Return (X, Y) of the center of cell containing provided text 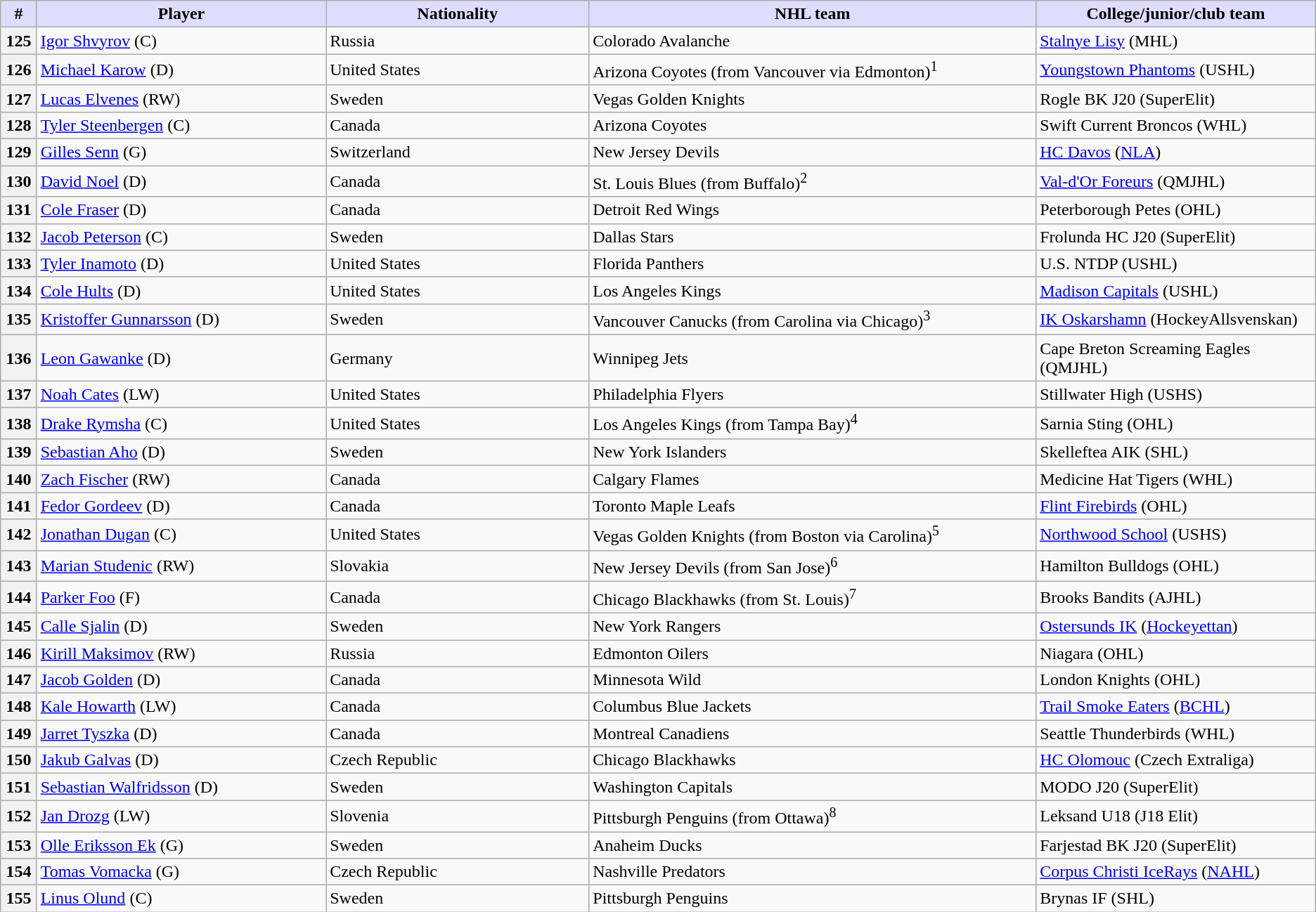
Minnesota Wild (813, 680)
U.S. NTDP (USHL) (1176, 263)
Sebastian Aho (D) (181, 452)
Tyler Steenbergen (C) (181, 125)
Northwood School (USHS) (1176, 535)
Stalnye Lisy (MHL) (1176, 41)
Frolunda HC J20 (SuperElit) (1176, 237)
IK Oskarshamn (HockeyAllsvenskan) (1176, 319)
Nationality (458, 14)
Val-d'Or Foreurs (QMJHL) (1176, 181)
134 (18, 290)
127 (18, 98)
Anaheim Ducks (813, 845)
Ostersunds IK (Hockeyettan) (1176, 627)
148 (18, 707)
Sebastian Walfridsson (D) (181, 787)
MODO J20 (SuperElit) (1176, 787)
Stillwater High (USHS) (1176, 394)
135 (18, 319)
Jacob Golden (D) (181, 680)
Arizona Coyotes (813, 125)
Montreal Canadiens (813, 734)
New York Rangers (813, 627)
Jakub Galvas (D) (181, 760)
Los Angeles Kings (813, 290)
Nashville Predators (813, 872)
155 (18, 899)
Leksand U18 (J18 Elit) (1176, 816)
David Noel (D) (181, 181)
125 (18, 41)
145 (18, 627)
149 (18, 734)
Slovakia (458, 566)
129 (18, 152)
Tomas Vomacka (G) (181, 872)
Detroit Red Wings (813, 210)
Hamilton Bulldogs (OHL) (1176, 566)
Igor Shvyrov (C) (181, 41)
141 (18, 506)
Cape Breton Screaming Eagles (QMJHL) (1176, 358)
Kristoffer Gunnarsson (D) (181, 319)
Jacob Peterson (C) (181, 237)
Youngstown Phantoms (USHL) (1176, 70)
Arizona Coyotes (from Vancouver via Edmonton)1 (813, 70)
138 (18, 423)
150 (18, 760)
# (18, 14)
Drake Rymsha (C) (181, 423)
147 (18, 680)
Vegas Golden Knights (from Boston via Carolina)5 (813, 535)
Lucas Elvenes (RW) (181, 98)
130 (18, 181)
Flint Firebirds (OHL) (1176, 506)
Leon Gawanke (D) (181, 358)
St. Louis Blues (from Buffalo)2 (813, 181)
Florida Panthers (813, 263)
Slovenia (458, 816)
Germany (458, 358)
140 (18, 479)
Trail Smoke Eaters (BCHL) (1176, 707)
Player (181, 14)
126 (18, 70)
Cole Fraser (D) (181, 210)
Calgary Flames (813, 479)
Washington Capitals (813, 787)
133 (18, 263)
Linus Olund (C) (181, 899)
Dallas Stars (813, 237)
146 (18, 653)
136 (18, 358)
Pittsburgh Penguins (813, 899)
Chicago Blackhawks (from St. Louis)7 (813, 597)
Philadelphia Flyers (813, 394)
Marian Studenic (RW) (181, 566)
Columbus Blue Jackets (813, 707)
New York Islanders (813, 452)
Winnipeg Jets (813, 358)
Jonathan Dugan (C) (181, 535)
Rogle BK J20 (SuperElit) (1176, 98)
Parker Foo (F) (181, 597)
New Jersey Devils (813, 152)
Zach Fischer (RW) (181, 479)
Fedor Gordeev (D) (181, 506)
132 (18, 237)
Los Angeles Kings (from Tampa Bay)4 (813, 423)
Vancouver Canucks (from Carolina via Chicago)3 (813, 319)
137 (18, 394)
Skelleftea AIK (SHL) (1176, 452)
Edmonton Oilers (813, 653)
Noah Cates (LW) (181, 394)
Gilles Senn (G) (181, 152)
Kirill Maksimov (RW) (181, 653)
Switzerland (458, 152)
Medicine Hat Tigers (WHL) (1176, 479)
Brynas IF (SHL) (1176, 899)
144 (18, 597)
153 (18, 845)
142 (18, 535)
Chicago Blackhawks (813, 760)
Toronto Maple Leafs (813, 506)
Sarnia Sting (OHL) (1176, 423)
Jarret Tyszka (D) (181, 734)
143 (18, 566)
Swift Current Broncos (WHL) (1176, 125)
Peterborough Petes (OHL) (1176, 210)
Tyler Inamoto (D) (181, 263)
Madison Capitals (USHL) (1176, 290)
Corpus Christi IceRays (NAHL) (1176, 872)
Jan Drozg (LW) (181, 816)
139 (18, 452)
College/junior/club team (1176, 14)
Calle Sjalin (D) (181, 627)
Olle Eriksson Ek (G) (181, 845)
128 (18, 125)
151 (18, 787)
London Knights (OHL) (1176, 680)
Kale Howarth (LW) (181, 707)
Farjestad BK J20 (SuperElit) (1176, 845)
154 (18, 872)
Michael Karow (D) (181, 70)
NHL team (813, 14)
152 (18, 816)
Brooks Bandits (AJHL) (1176, 597)
Cole Hults (D) (181, 290)
HC Olomouc (Czech Extraliga) (1176, 760)
Niagara (OHL) (1176, 653)
Pittsburgh Penguins (from Ottawa)8 (813, 816)
131 (18, 210)
Colorado Avalanche (813, 41)
Vegas Golden Knights (813, 98)
HC Davos (NLA) (1176, 152)
New Jersey Devils (from San Jose)6 (813, 566)
Seattle Thunderbirds (WHL) (1176, 734)
